From the cell containing the given text, extract its center point as (x, y) coordinate. 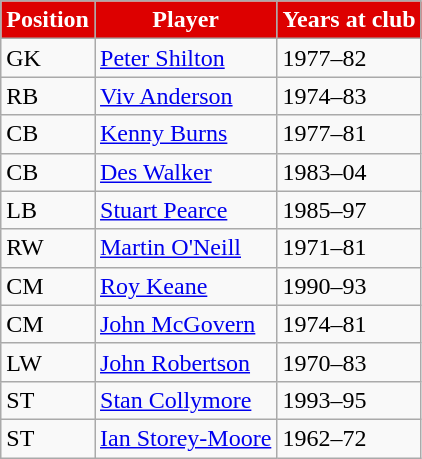
Ian Storey-Moore (185, 438)
Stuart Pearce (185, 210)
Martin O'Neill (185, 248)
1990–93 (349, 286)
GK (48, 58)
1985–97 (349, 210)
LB (48, 210)
1983–04 (349, 172)
Kenny Burns (185, 134)
RW (48, 248)
1977–82 (349, 58)
1993–95 (349, 400)
John McGovern (185, 324)
Player (185, 20)
1962–72 (349, 438)
Position (48, 20)
Years at club (349, 20)
Peter Shilton (185, 58)
1971–81 (349, 248)
1974–83 (349, 96)
1974–81 (349, 324)
LW (48, 362)
Des Walker (185, 172)
1977–81 (349, 134)
1970–83 (349, 362)
Roy Keane (185, 286)
Stan Collymore (185, 400)
Viv Anderson (185, 96)
John Robertson (185, 362)
RB (48, 96)
